Find where the given text appears and provide that cell's center as (x, y) coordinate. 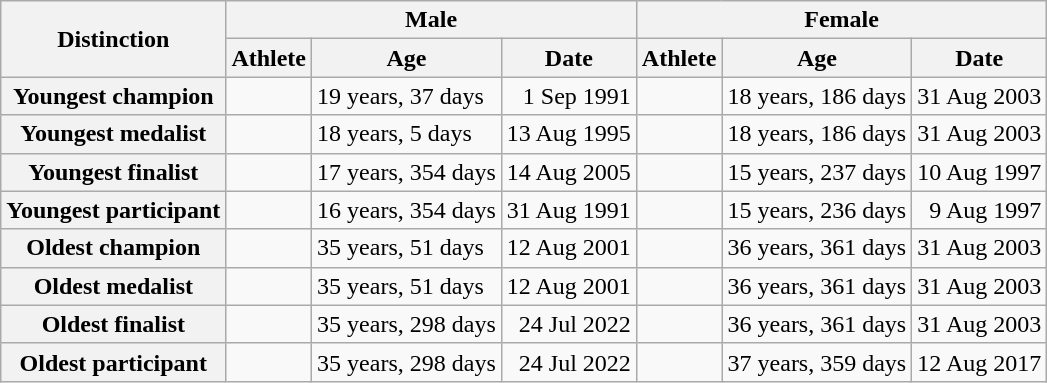
10 Aug 1997 (980, 172)
Male (431, 20)
37 years, 359 days (817, 362)
Oldest medalist (114, 286)
Oldest finalist (114, 324)
12 Aug 2017 (980, 362)
Female (841, 20)
Oldest champion (114, 248)
19 years, 37 days (407, 96)
31 Aug 1991 (568, 210)
Youngest champion (114, 96)
9 Aug 1997 (980, 210)
Distinction (114, 39)
Youngest medalist (114, 134)
17 years, 354 days (407, 172)
14 Aug 2005 (568, 172)
15 years, 237 days (817, 172)
18 years, 5 days (407, 134)
13 Aug 1995 (568, 134)
16 years, 354 days (407, 210)
1 Sep 1991 (568, 96)
Youngest finalist (114, 172)
15 years, 236 days (817, 210)
Oldest participant (114, 362)
Youngest participant (114, 210)
